For the text-containing cell, return its midpoint in (X, Y) coordinate format. 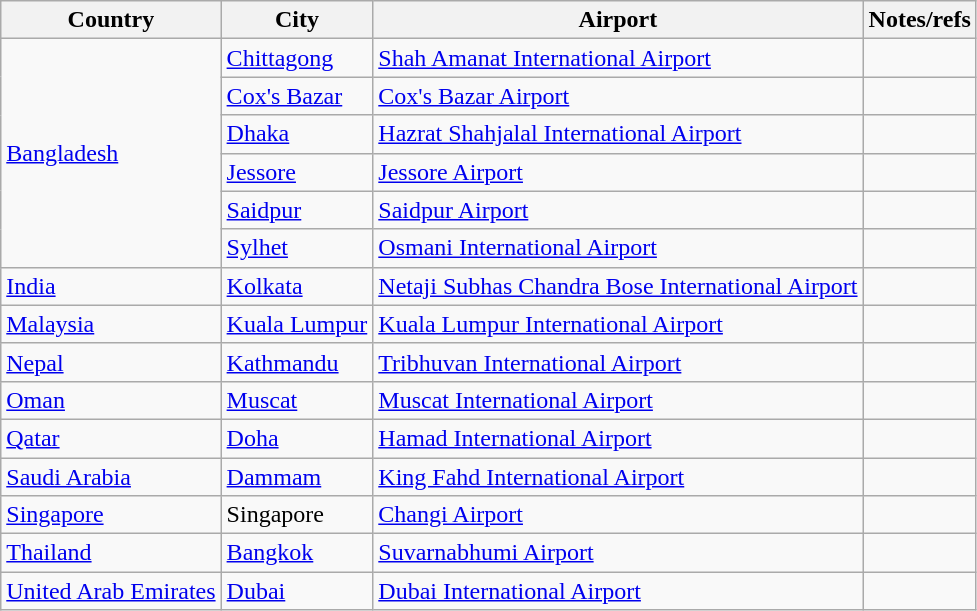
Dubai (297, 591)
Tribhuvan International Airport (618, 362)
Jessore (297, 172)
Cox's Bazar Airport (618, 96)
Kuala Lumpur International Airport (618, 324)
Oman (111, 400)
Saidpur (297, 210)
Osmani International Airport (618, 248)
Bangkok (297, 553)
Thailand (111, 553)
United Arab Emirates (111, 591)
Muscat International Airport (618, 400)
Saidpur Airport (618, 210)
Dammam (297, 477)
Airport (618, 20)
King Fahd International Airport (618, 477)
Saudi Arabia (111, 477)
Nepal (111, 362)
Notes/refs (920, 20)
Netaji Subhas Chandra Bose International Airport (618, 286)
City (297, 20)
Bangladesh (111, 153)
Doha (297, 438)
Suvarnabhumi Airport (618, 553)
Chittagong (297, 58)
Qatar (111, 438)
Jessore Airport (618, 172)
Muscat (297, 400)
Kuala Lumpur (297, 324)
India (111, 286)
Hamad International Airport (618, 438)
Sylhet (297, 248)
Dubai International Airport (618, 591)
Malaysia (111, 324)
Hazrat Shahjalal International Airport (618, 134)
Changi Airport (618, 515)
Kathmandu (297, 362)
Shah Amanat International Airport (618, 58)
Kolkata (297, 286)
Cox's Bazar (297, 96)
Dhaka (297, 134)
Country (111, 20)
